For the text-containing cell, return its midpoint in [x, y] coordinate format. 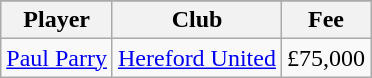
Hereford United [196, 58]
Paul Parry [57, 58]
Fee [326, 20]
£75,000 [326, 58]
Player [57, 20]
Club [196, 20]
